From the cell containing the given text, extract its center point as [X, Y] coordinate. 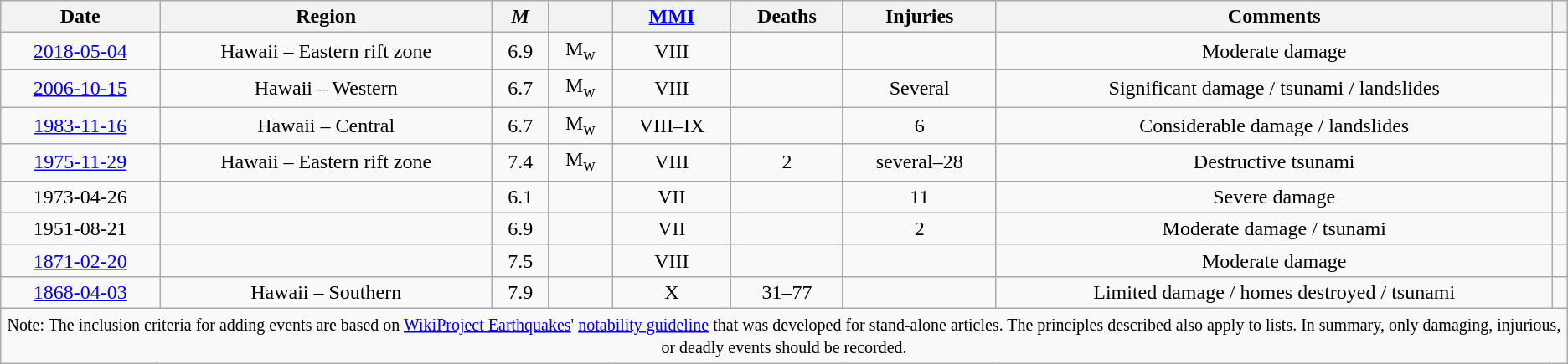
Comments [1274, 17]
6 [920, 126]
Hawaii – Western [327, 88]
Considerable damage / landslides [1274, 126]
Hawaii – Southern [327, 292]
11 [920, 197]
Significant damage / tsunami / landslides [1274, 88]
6.1 [521, 197]
7.4 [521, 162]
several–28 [920, 162]
X [672, 292]
Moderate damage / tsunami [1274, 228]
1868-04-03 [80, 292]
Limited damage / homes destroyed / tsunami [1274, 292]
VIII–IX [672, 126]
31–77 [787, 292]
7.9 [521, 292]
2006-10-15 [80, 88]
2018-05-04 [80, 51]
Deaths [787, 17]
1951-08-21 [80, 228]
M [521, 17]
Hawaii – Central [327, 126]
Several [920, 88]
Destructive tsunami [1274, 162]
7.5 [521, 260]
MMI [672, 17]
1973-04-26 [80, 197]
1983-11-16 [80, 126]
Region [327, 17]
Date [80, 17]
Severe damage [1274, 197]
1871-02-20 [80, 260]
Injuries [920, 17]
1975-11-29 [80, 162]
